Locate the cell with the specified text and output its [X, Y] center coordinate. 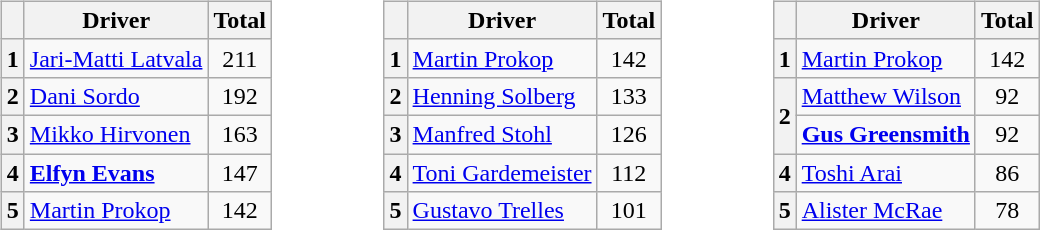
Matthew Wilson [886, 96]
133 [629, 96]
112 [629, 173]
Manfred Stohl [502, 134]
Gus Greensmith [886, 134]
126 [629, 134]
Gustavo Trelles [502, 211]
Alister McRae [886, 211]
163 [240, 134]
147 [240, 173]
Mikko Hirvonen [116, 134]
211 [240, 58]
101 [629, 211]
Toshi Arai [886, 173]
192 [240, 96]
Elfyn Evans [116, 173]
Henning Solberg [502, 96]
86 [1007, 173]
Jari-Matti Latvala [116, 58]
Dani Sordo [116, 96]
Toni Gardemeister [502, 173]
78 [1007, 211]
